Output the (x, y) coordinate of the center of the cell containing the given text.  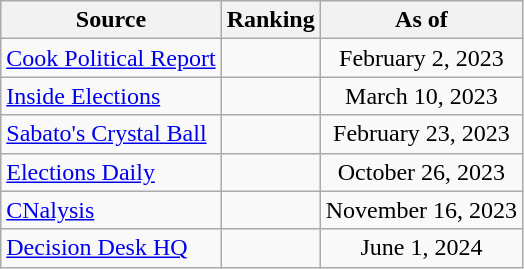
Ranking (270, 20)
February 23, 2023 (421, 134)
Decision Desk HQ (111, 248)
March 10, 2023 (421, 96)
Elections Daily (111, 172)
Source (111, 20)
October 26, 2023 (421, 172)
Sabato's Crystal Ball (111, 134)
Cook Political Report (111, 58)
February 2, 2023 (421, 58)
As of (421, 20)
November 16, 2023 (421, 210)
CNalysis (111, 210)
Inside Elections (111, 96)
June 1, 2024 (421, 248)
